Search for the cell housing the specified text and yield its [x, y] center coordinate. 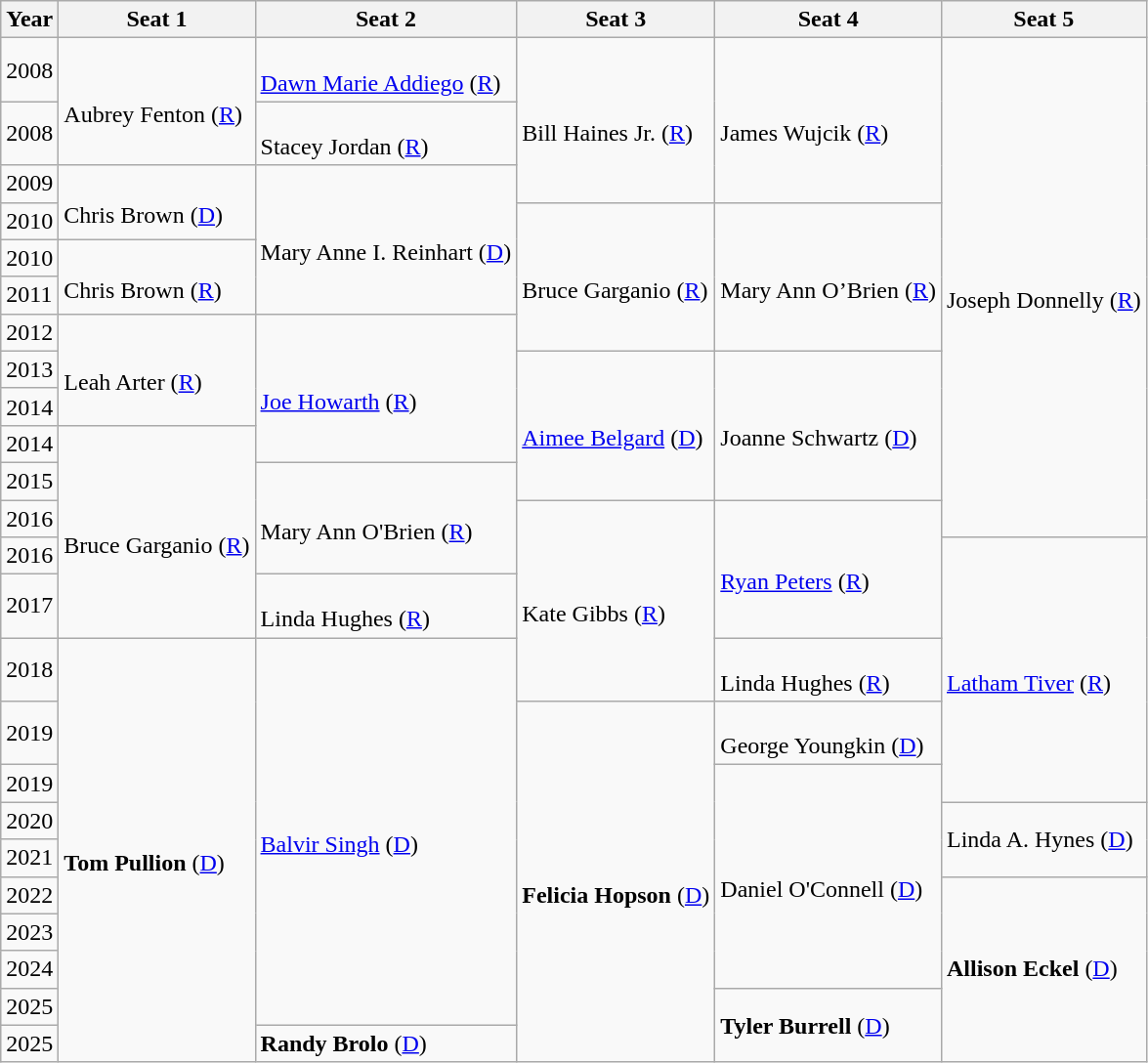
2024 [29, 969]
Seat 5 [1043, 20]
Bill Haines Jr. (R) [616, 120]
2022 [29, 895]
Chris Brown (R) [156, 276]
Joseph Donnelly (R) [1043, 287]
2011 [29, 295]
George Youngkin (D) [829, 733]
2018 [29, 670]
Mary Ann O’Brien (R) [829, 276]
Felicia Hopson (D) [616, 882]
Mary Ann O'Brien (R) [386, 518]
Randy Brolo (D) [386, 1043]
Seat 1 [156, 20]
Seat 2 [386, 20]
2017 [29, 606]
Seat 3 [616, 20]
Chris Brown (D) [156, 202]
Ryan Peters (R) [829, 569]
2020 [29, 821]
Balvir Singh (D) [386, 832]
2023 [29, 932]
Year [29, 20]
Tyler Burrell (D) [829, 1025]
Aubrey Fenton (R) [156, 102]
Seat 4 [829, 20]
Dawn Marie Addiego (R) [386, 70]
Mary Anne I. Reinhart (D) [386, 239]
Linda A. Hynes (D) [1043, 839]
Leah Arter (R) [156, 369]
Kate Gibbs (R) [616, 601]
Joanne Schwartz (D) [829, 425]
Stacey Jordan (R) [386, 133]
Latham Tiver (R) [1043, 670]
Allison Eckel (D) [1043, 969]
Tom Pullion (D) [156, 850]
Aimee Belgard (D) [616, 425]
2021 [29, 858]
2013 [29, 369]
2015 [29, 481]
Daniel O'Connell (D) [829, 876]
Joe Howarth (R) [386, 388]
2009 [29, 184]
2012 [29, 332]
James Wujcik (R) [829, 120]
